Return (X, Y) of the center of cell containing provided text 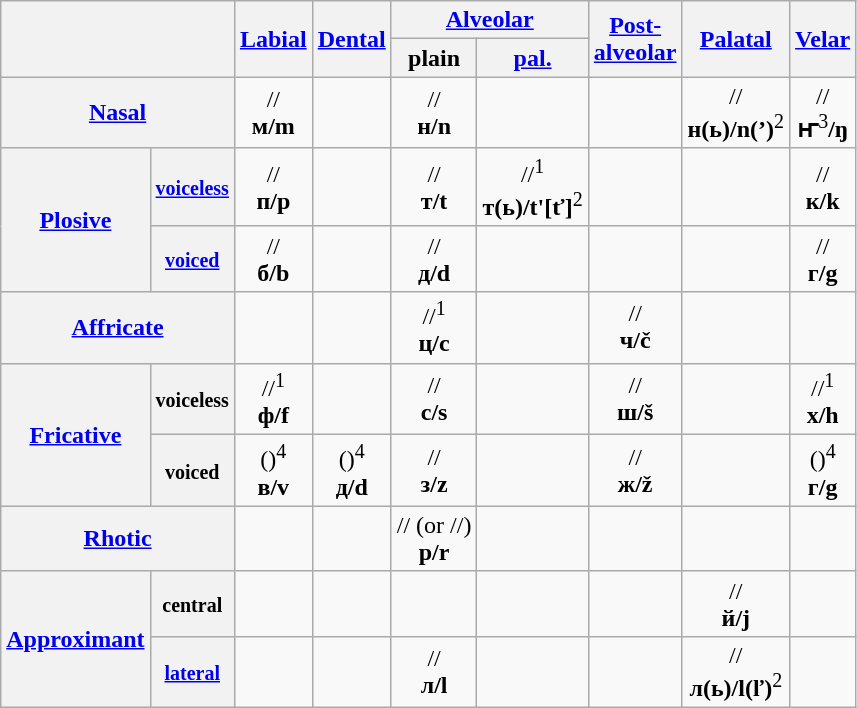
pal. (532, 58)
//л(ь)/l(ľ)2 (736, 672)
//ж/ž (635, 471)
()4г/g (823, 471)
//б/b (273, 258)
//д/d (434, 258)
Rhotic (118, 538)
Palatal (736, 39)
//с/s (434, 399)
//з/z (434, 471)
Nasal (118, 113)
//ҥ3/ŋ (823, 113)
lateral (192, 672)
//ш/š (635, 399)
Approximant (76, 640)
//п/p (273, 187)
//1ц/c (434, 328)
// (or //)р/r (434, 538)
central (192, 604)
Labial (273, 39)
//1т(ь)/t'[ť]2 (532, 187)
//1х/h (823, 399)
()4в/v (273, 471)
Post-alveolar (635, 39)
Affricate (118, 328)
//ч/č (635, 328)
//к/k (823, 187)
//н/n (434, 113)
Plosive (76, 220)
()4д/d (352, 471)
Velar (823, 39)
//м/m (273, 113)
Dental (352, 39)
//г/g (823, 258)
//н(ь)/n(’)2 (736, 113)
Alveolar (490, 20)
plain (434, 58)
//л/l (434, 672)
//1ф/f (273, 399)
Fricative (76, 434)
//т/t (434, 187)
//й/j (736, 604)
